Locate the cell with the specified text and output its [X, Y] center coordinate. 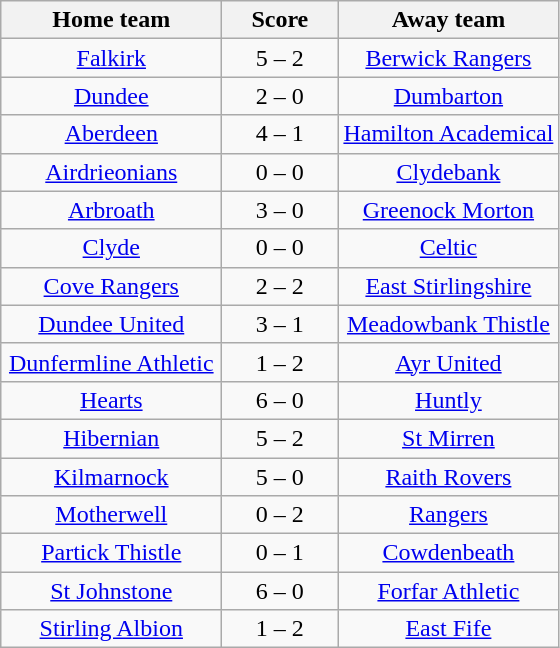
4 – 1 [280, 134]
Cove Rangers [112, 286]
Arbroath [112, 210]
0 – 2 [280, 515]
Motherwell [112, 515]
5 – 0 [280, 477]
Clyde [112, 248]
Ayr United [448, 362]
Raith Rovers [448, 477]
Celtic [448, 248]
2 – 0 [280, 96]
Rangers [448, 515]
St Mirren [448, 438]
Aberdeen [112, 134]
Home team [112, 20]
Clydebank [448, 172]
Away team [448, 20]
3 – 0 [280, 210]
3 – 1 [280, 324]
2 – 2 [280, 286]
Dundee [112, 96]
Dumbarton [448, 96]
Hamilton Academical [448, 134]
Dunfermline Athletic [112, 362]
Meadowbank Thistle [448, 324]
Kilmarnock [112, 477]
St Johnstone [112, 591]
Airdrieonians [112, 172]
Huntly [448, 400]
Partick Thistle [112, 553]
Berwick Rangers [448, 58]
Forfar Athletic [448, 591]
East Fife [448, 629]
Score [280, 20]
Falkirk [112, 58]
Hibernian [112, 438]
East Stirlingshire [448, 286]
0 – 1 [280, 553]
Dundee United [112, 324]
Stirling Albion [112, 629]
Hearts [112, 400]
Greenock Morton [448, 210]
Cowdenbeath [448, 553]
